Determine the (x, y) coordinate at the center of the cell enclosing the given text.  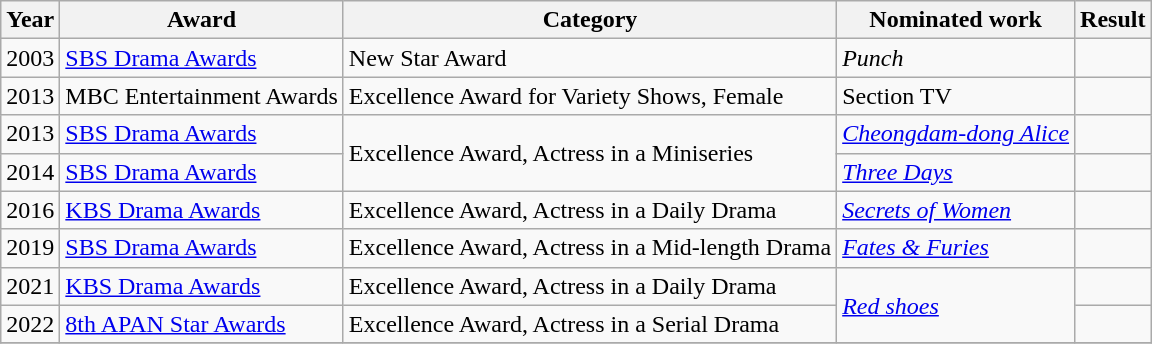
8th APAN Star Awards (202, 324)
Excellence Award for Variety Shows, Female (590, 96)
Secrets of Women (956, 210)
2019 (30, 248)
Year (30, 20)
Fates & Furies (956, 248)
Result (1113, 20)
2022 (30, 324)
Three Days (956, 172)
Award (202, 20)
2014 (30, 172)
Category (590, 20)
Nominated work (956, 20)
2016 (30, 210)
MBC Entertainment Awards (202, 96)
Excellence Award, Actress in a Serial Drama (590, 324)
Section TV (956, 96)
Excellence Award, Actress in a Miniseries (590, 153)
Excellence Award, Actress in a Mid-length Drama (590, 248)
New Star Award (590, 58)
2021 (30, 286)
Red shoes (956, 305)
Punch (956, 58)
Cheongdam-dong Alice (956, 134)
2003 (30, 58)
